Search for the cell housing the specified text and yield its [x, y] center coordinate. 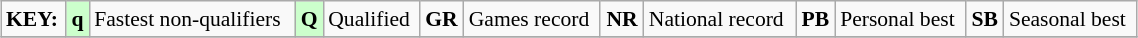
GR [442, 19]
PB [816, 19]
National record [720, 19]
Games record [532, 19]
KEY: [34, 19]
Q [309, 19]
Personal best [900, 19]
Qualified [371, 19]
q [78, 19]
SB [985, 19]
NR [622, 19]
Fastest non-qualifiers [192, 19]
Seasonal best [1070, 19]
